Search for the cell housing the specified text and yield its [X, Y] center coordinate. 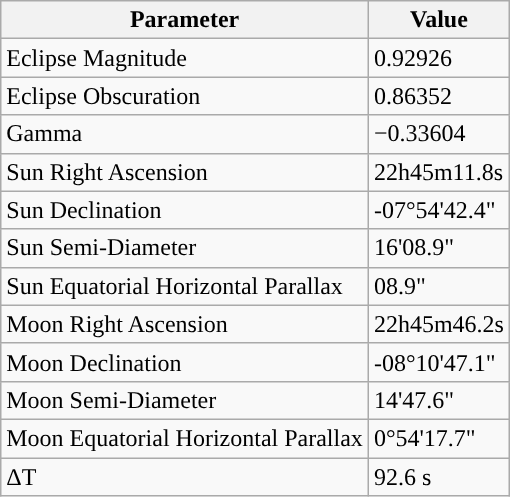
16'08.9" [438, 248]
Sun Right Ascension [185, 172]
ΔT [185, 477]
Parameter [185, 20]
Sun Equatorial Horizontal Parallax [185, 286]
22h45m46.2s [438, 324]
-07°54'42.4" [438, 210]
Moon Right Ascension [185, 324]
Sun Semi-Diameter [185, 248]
-08°10'47.1" [438, 362]
Eclipse Obscuration [185, 96]
92.6 s [438, 477]
Gamma [185, 134]
0.86352 [438, 96]
Value [438, 20]
Moon Equatorial Horizontal Parallax [185, 438]
Moon Declination [185, 362]
Sun Declination [185, 210]
0°54'17.7" [438, 438]
−0.33604 [438, 134]
Eclipse Magnitude [185, 58]
22h45m11.8s [438, 172]
14'47.6" [438, 400]
08.9" [438, 286]
0.92926 [438, 58]
Moon Semi-Diameter [185, 400]
